Return the [X, Y] coordinate for the center point of the cell that contains the specified text.  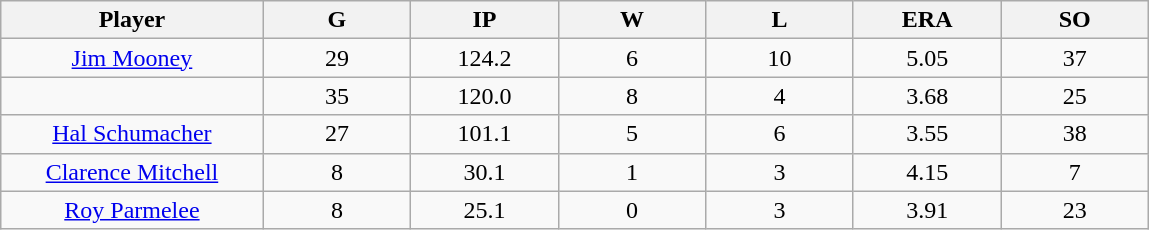
29 [337, 58]
23 [1075, 210]
Player [132, 20]
3.55 [927, 134]
120.0 [485, 96]
30.1 [485, 172]
35 [337, 96]
0 [632, 210]
G [337, 20]
3.68 [927, 96]
101.1 [485, 134]
L [780, 20]
SO [1075, 20]
ERA [927, 20]
5 [632, 134]
1 [632, 172]
W [632, 20]
7 [1075, 172]
5.05 [927, 58]
IP [485, 20]
3.91 [927, 210]
27 [337, 134]
37 [1075, 58]
Roy Parmelee [132, 210]
Jim Mooney [132, 58]
Hal Schumacher [132, 134]
38 [1075, 134]
10 [780, 58]
4 [780, 96]
Clarence Mitchell [132, 172]
25.1 [485, 210]
25 [1075, 96]
4.15 [927, 172]
124.2 [485, 58]
